Capture the cell that displays the provided text and extract its [X, Y] central coordinate. 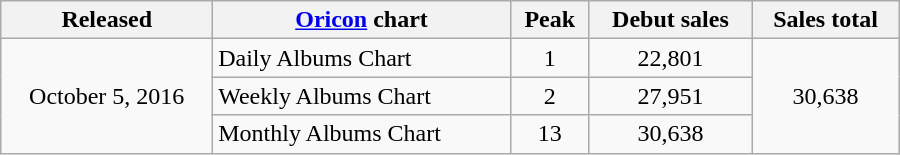
Daily Albums Chart [362, 58]
Debut sales [670, 20]
1 [550, 58]
October 5, 2016 [107, 96]
Peak [550, 20]
Sales total [826, 20]
Weekly Albums Chart [362, 96]
22,801 [670, 58]
2 [550, 96]
Monthly Albums Chart [362, 134]
13 [550, 134]
27,951 [670, 96]
Released [107, 20]
Oricon chart [362, 20]
